Capture the cell that displays the provided text and extract its [X, Y] central coordinate. 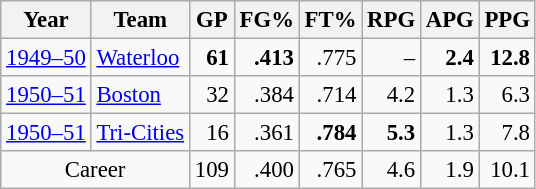
1.9 [450, 170]
5.3 [392, 133]
32 [212, 95]
– [392, 58]
GP [212, 20]
Year [46, 20]
.413 [266, 58]
4.6 [392, 170]
.784 [330, 133]
.361 [266, 133]
61 [212, 58]
Boston [140, 95]
4.2 [392, 95]
109 [212, 170]
1949–50 [46, 58]
Tri-Cities [140, 133]
.775 [330, 58]
12.8 [507, 58]
FT% [330, 20]
.714 [330, 95]
6.3 [507, 95]
Team [140, 20]
2.4 [450, 58]
Waterloo [140, 58]
16 [212, 133]
PPG [507, 20]
RPG [392, 20]
.400 [266, 170]
APG [450, 20]
10.1 [507, 170]
FG% [266, 20]
Career [96, 170]
7.8 [507, 133]
.384 [266, 95]
.765 [330, 170]
